Extract the (X, Y) coordinate from the center of the cell holding the provided text.  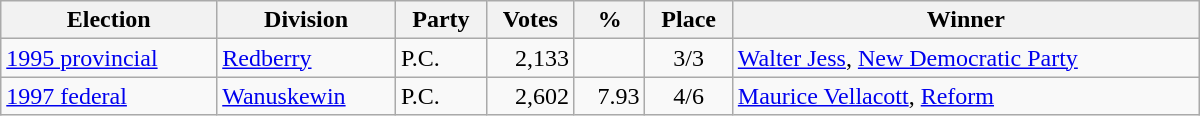
Election (109, 20)
1995 provincial (109, 58)
3/3 (688, 58)
2,602 (530, 96)
Redberry (306, 58)
% (610, 20)
4/6 (688, 96)
7.93 (610, 96)
Place (688, 20)
Votes (530, 20)
Wanuskewin (306, 96)
Walter Jess, New Democratic Party (966, 58)
Winner (966, 20)
Maurice Vellacott, Reform (966, 96)
Party (440, 20)
Division (306, 20)
2,133 (530, 58)
1997 federal (109, 96)
